Determine the [X, Y] coordinate at the center of the cell enclosing the given text.  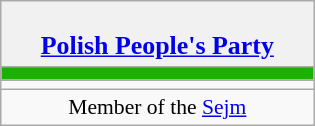
Polish People's Party [158, 34]
Member of the Sejm [158, 108]
